Determine the (x, y) coordinate at the center of the cell enclosing the given text.  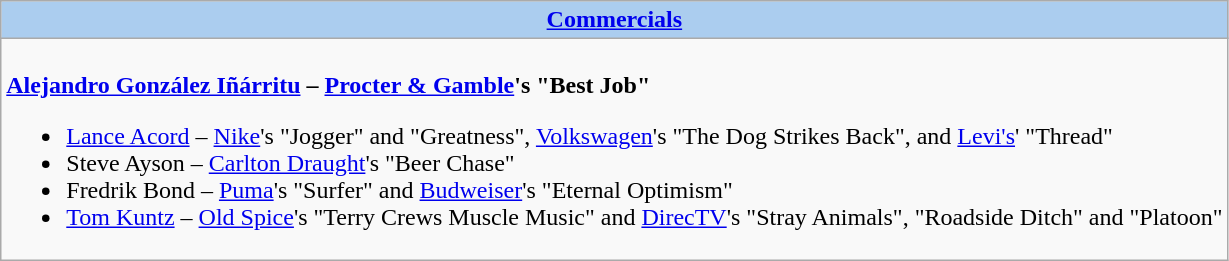
Commercials (614, 20)
